Identify which cell holds the provided text, then report its [X, Y] central coordinate. 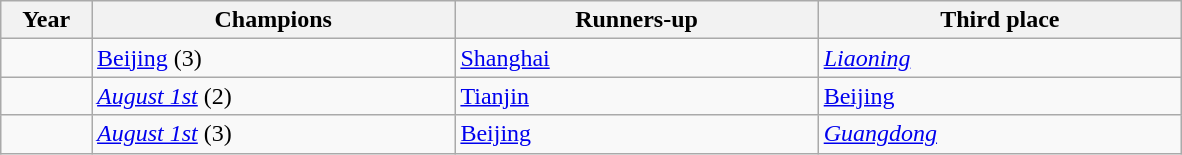
Year [46, 20]
August 1st (3) [274, 134]
Liaoning [1000, 58]
Shanghai [636, 58]
Runners-up [636, 20]
Champions [274, 20]
Third place [1000, 20]
Tianjin [636, 96]
August 1st (2) [274, 96]
Guangdong [1000, 134]
Beijing (3) [274, 58]
